Return [X, Y] of the center of cell containing provided text 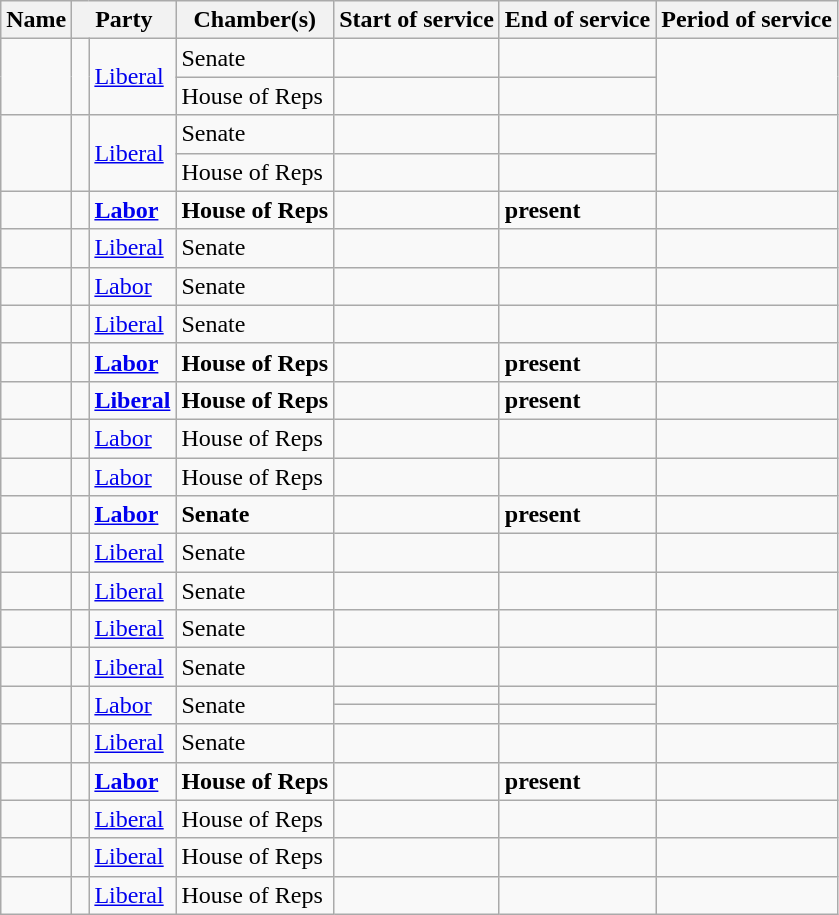
Party [124, 20]
Chamber(s) [255, 20]
Name [36, 20]
Start of service [417, 20]
Period of service [747, 20]
End of service [577, 20]
